From the cell containing the given text, extract its center point as [X, Y] coordinate. 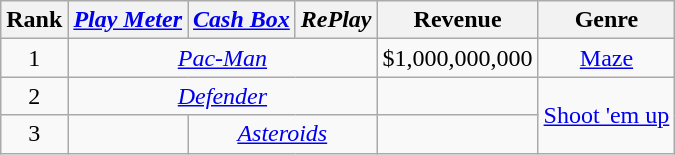
Rank [34, 20]
Pac-Man [222, 58]
RePlay [336, 20]
Defender [222, 96]
Shoot 'em up [606, 115]
Play Meter [128, 20]
Maze [606, 58]
Revenue [458, 20]
Cash Box [242, 20]
2 [34, 96]
3 [34, 134]
Asteroids [282, 134]
Genre [606, 20]
1 [34, 58]
$1,000,000,000 [458, 58]
